Detect which cell encompasses the target text, then output its [x, y] center coordinate. 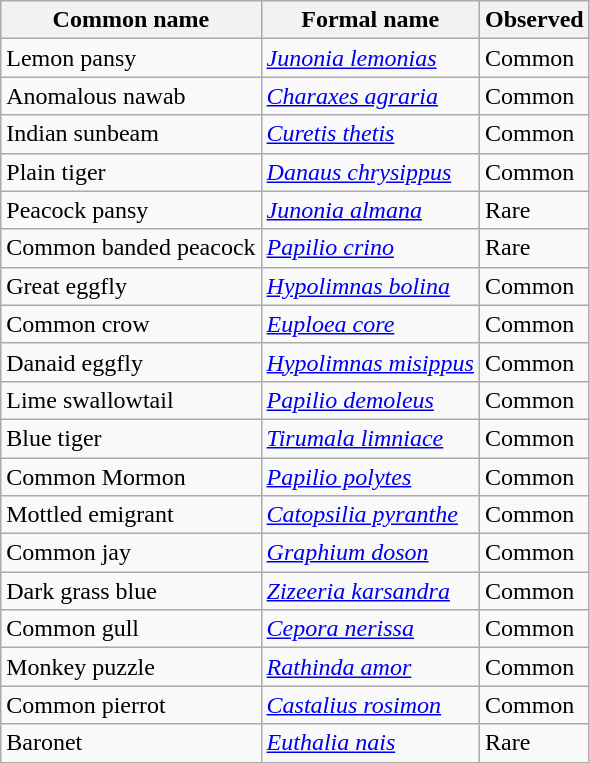
Blue tiger [131, 438]
Zizeeria karsandra [370, 591]
Baronet [131, 743]
Junonia lemonias [370, 58]
Common Mormon [131, 477]
Castalius rosimon [370, 705]
Anomalous nawab [131, 96]
Formal name [370, 20]
Great eggfly [131, 286]
Mottled emigrant [131, 515]
Observed [534, 20]
Curetis thetis [370, 134]
Indian sunbeam [131, 134]
Junonia almana [370, 210]
Danaus chrysippus [370, 172]
Dark grass blue [131, 591]
Catopsilia pyranthe [370, 515]
Euploea core [370, 324]
Charaxes agraria [370, 96]
Lemon pansy [131, 58]
Common gull [131, 629]
Hypolimnas misippus [370, 362]
Common banded peacock [131, 248]
Papilio polytes [370, 477]
Rathinda amor [370, 667]
Hypolimnas bolina [370, 286]
Danaid eggfly [131, 362]
Lime swallowtail [131, 400]
Common pierrot [131, 705]
Plain tiger [131, 172]
Papilio crino [370, 248]
Cepora nerissa [370, 629]
Peacock pansy [131, 210]
Graphium doson [370, 553]
Monkey puzzle [131, 667]
Common jay [131, 553]
Tirumala limniace [370, 438]
Papilio demoleus [370, 400]
Euthalia nais [370, 743]
Common crow [131, 324]
Common name [131, 20]
